Provide the [x, y] coordinate of the cell's center where the given text is located.  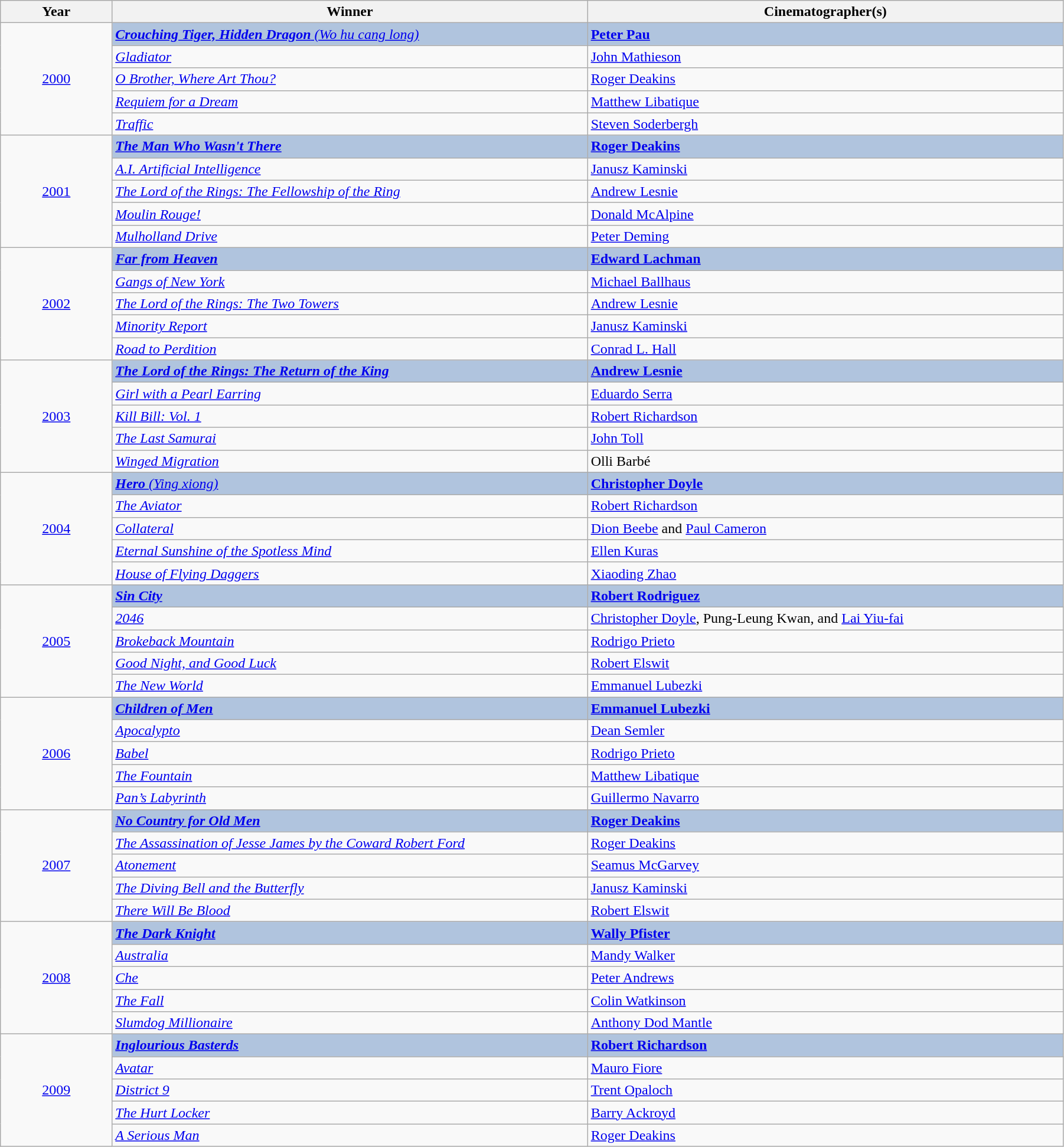
Cinematographer(s) [825, 12]
Colin Watkinson [825, 1001]
2046 [350, 618]
Eduardo Serra [825, 394]
Apocalypto [350, 731]
2001 [57, 191]
Road to Perdition [350, 349]
A Serious Man [350, 1135]
2009 [57, 1090]
Traffic [350, 124]
2004 [57, 528]
Anthony Dod Mantle [825, 1023]
Brokeback Mountain [350, 641]
Moulin Rouge! [350, 214]
Peter Andrews [825, 978]
Gladiator [350, 57]
Xiaoding Zhao [825, 573]
John Toll [825, 439]
Atonement [350, 865]
Minority Report [350, 326]
Winged Migration [350, 461]
2008 [57, 978]
Robert Rodriguez [825, 596]
2005 [57, 641]
The Lord of the Rings: The Two Towers [350, 304]
Edward Lachman [825, 259]
The Fountain [350, 776]
Year [57, 12]
Children of Men [350, 708]
Avatar [350, 1068]
2002 [57, 303]
The Diving Bell and the Butterfly [350, 888]
Sin City [350, 596]
Far from Heaven [350, 259]
Che [350, 978]
Gangs of New York [350, 282]
Christopher Doyle, Pung-Leung Kwan, and Lai Yiu-fai [825, 618]
The Man Who Wasn't There [350, 146]
2007 [57, 865]
Donald McAlpine [825, 214]
Barry Ackroyd [825, 1113]
The Lord of the Rings: The Fellowship of the Ring [350, 191]
Pan’s Labyrinth [350, 798]
John Mathieson [825, 57]
Crouching Tiger, Hidden Dragon (Wo hu cang long) [350, 34]
Kill Bill: Vol. 1 [350, 416]
The Last Samurai [350, 439]
The New World [350, 686]
Mandy Walker [825, 955]
Michael Ballhaus [825, 282]
Winner [350, 12]
Seamus McGarvey [825, 865]
Ellen Kuras [825, 551]
2003 [57, 416]
Dion Beebe and Paul Cameron [825, 528]
There Will Be Blood [350, 910]
Peter Deming [825, 236]
O Brother, Where Art Thou? [350, 79]
Guillermo Navarro [825, 798]
Babel [350, 753]
The Dark Knight [350, 933]
Girl with a Pearl Earring [350, 394]
Mauro Fiore [825, 1068]
Trent Opaloch [825, 1090]
Conrad L. Hall [825, 349]
Collateral [350, 528]
Mulholland Drive [350, 236]
Dean Semler [825, 731]
Peter Pau [825, 34]
The Hurt Locker [350, 1113]
Hero (Ying xiong) [350, 483]
No Country for Old Men [350, 821]
Olli Barbé [825, 461]
District 9 [350, 1090]
Good Night, and Good Luck [350, 664]
Steven Soderbergh [825, 124]
2006 [57, 753]
Wally Pfister [825, 933]
The Fall [350, 1001]
Eternal Sunshine of the Spotless Mind [350, 551]
Requiem for a Dream [350, 102]
The Lord of the Rings: The Return of the King [350, 371]
Slumdog Millionaire [350, 1023]
Christopher Doyle [825, 483]
A.I. Artificial Intelligence [350, 169]
Australia [350, 955]
House of Flying Daggers [350, 573]
2000 [57, 79]
The Aviator [350, 506]
Inglourious Basterds [350, 1045]
The Assassination of Jesse James by the Coward Robert Ford [350, 843]
